Detect which cell encompasses the target text, then output its (x, y) center coordinate. 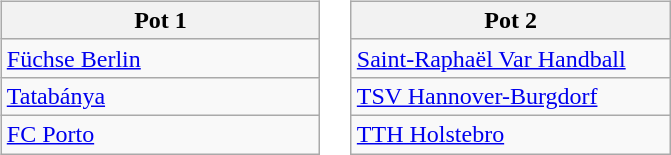
FC Porto (160, 134)
TSV Hannover-Burgdorf (510, 96)
TTH Holstebro (510, 134)
Pot 2 (510, 20)
Pot 1 (160, 20)
Saint-Raphaël Var Handball (510, 58)
Füchse Berlin (160, 58)
Tatabánya (160, 96)
